Determine the (x, y) coordinate at the center of the cell enclosing the given text.  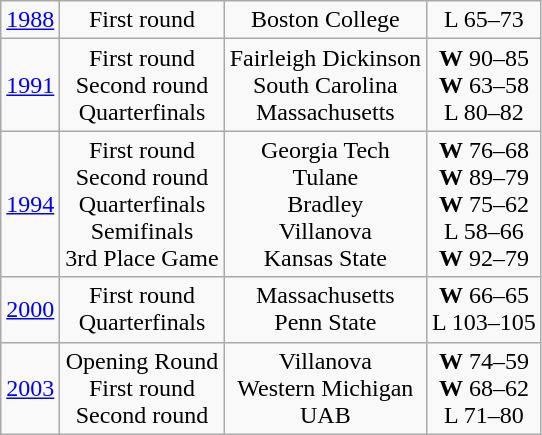
2000 (30, 310)
First roundSecond roundQuarterfinals (142, 85)
W 74–59W 68–62L 71–80 (484, 388)
W 76–68W 89–79W 75–62L 58–66W 92–79 (484, 204)
1994 (30, 204)
W 66–65L 103–105 (484, 310)
Opening RoundFirst roundSecond round (142, 388)
2003 (30, 388)
1988 (30, 20)
L 65–73 (484, 20)
MassachusettsPenn State (325, 310)
First roundSecond roundQuarterfinalsSemifinals3rd Place Game (142, 204)
Georgia TechTulaneBradleyVillanovaKansas State (325, 204)
Fairleigh DickinsonSouth CarolinaMassachusetts (325, 85)
First roundQuarterfinals (142, 310)
VillanovaWestern MichiganUAB (325, 388)
Boston College (325, 20)
W 90–85W 63–58L 80–82 (484, 85)
1991 (30, 85)
First round (142, 20)
